Capture the cell that displays the provided text and extract its (X, Y) central coordinate. 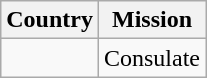
Country (50, 20)
Mission (152, 20)
Consulate (152, 58)
